Identify which cell holds the provided text, then report its [x, y] central coordinate. 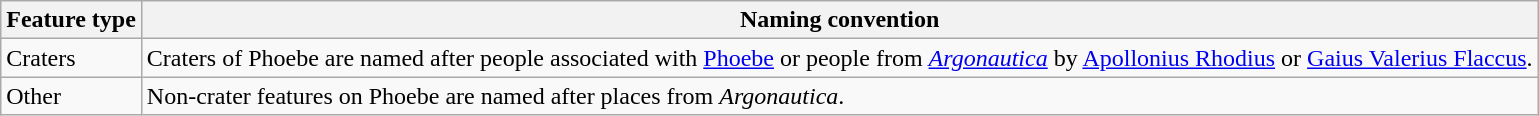
Other [72, 96]
Craters [72, 58]
Craters of Phoebe are named after people associated with Phoebe or people from Argonautica by Apollonius Rhodius or Gaius Valerius Flaccus. [840, 58]
Naming convention [840, 20]
Feature type [72, 20]
Non-crater features on Phoebe are named after places from Argonautica. [840, 96]
